Find where the given text appears and provide that cell's center as (x, y) coordinate. 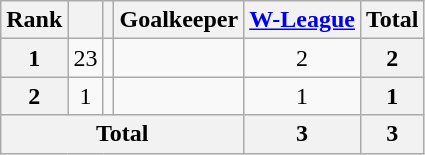
Goalkeeper (179, 20)
23 (86, 58)
Rank (34, 20)
W-League (302, 20)
